From the cell containing the given text, extract its center point as [X, Y] coordinate. 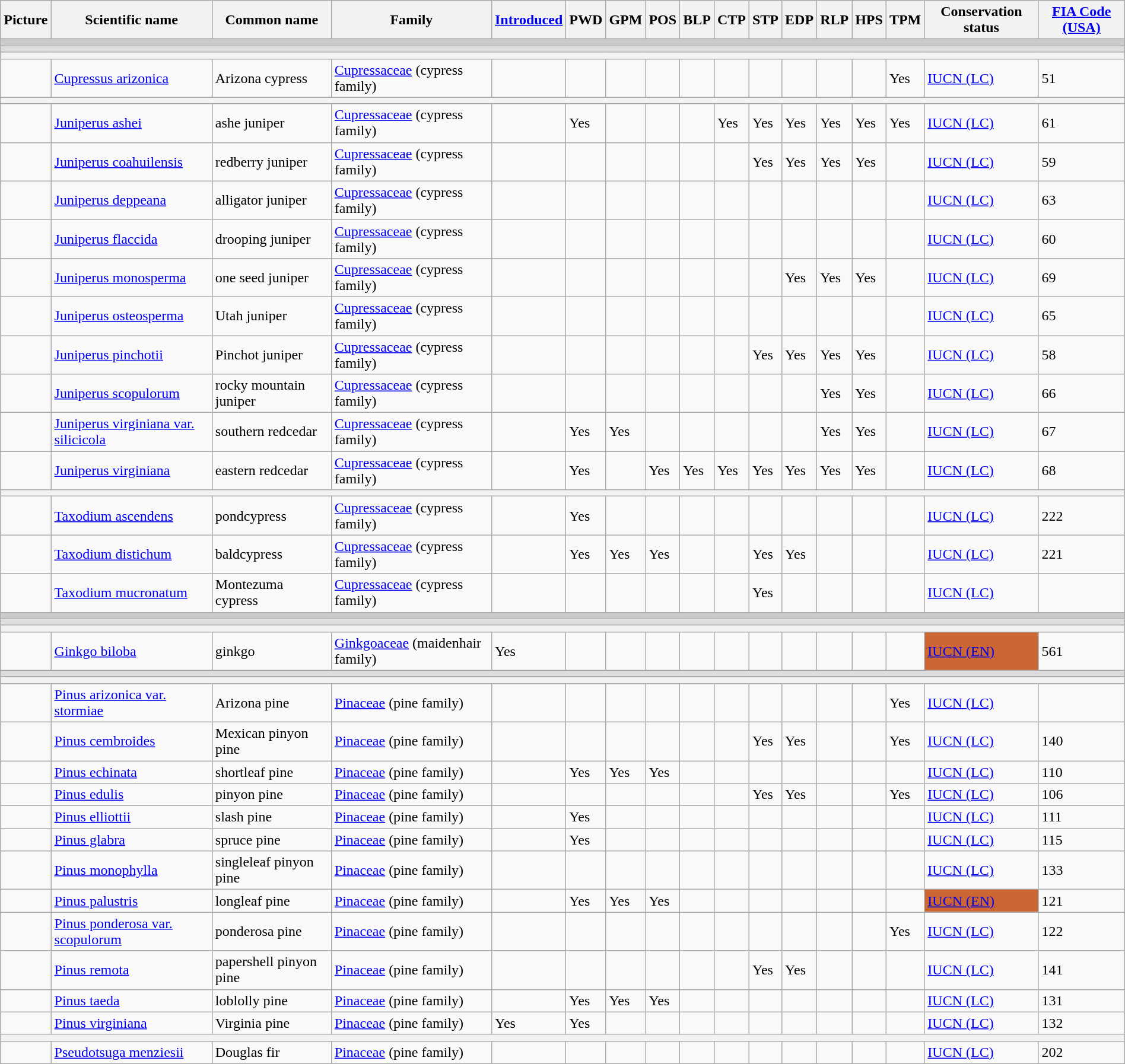
ashe juniper [272, 123]
122 [1081, 931]
CTP [731, 20]
slash pine [272, 817]
Cupressus arizonica [132, 78]
BLP [697, 20]
Juniperus osteosperma [132, 316]
111 [1081, 817]
140 [1081, 741]
Pinus elliottii [132, 817]
PWD [586, 20]
Juniperus coahuilensis [132, 161]
69 [1081, 278]
GPM [625, 20]
Pinus taeda [132, 1001]
61 [1081, 123]
222 [1081, 516]
pinyon pine [272, 795]
132 [1081, 1023]
66 [1081, 394]
Taxodium mucronatum [132, 593]
65 [1081, 316]
68 [1081, 471]
FIA Code (USA) [1081, 20]
TPM [905, 20]
60 [1081, 238]
Virginia pine [272, 1023]
Juniperus scopulorum [132, 394]
longleaf pine [272, 901]
Pinus echinata [132, 772]
ponderosa pine [272, 931]
southern redcedar [272, 432]
Taxodium ascendens [132, 516]
shortleaf pine [272, 772]
POS [663, 20]
51 [1081, 78]
Ginkgoaceae (maidenhair family) [411, 651]
Ginkgo biloba [132, 651]
Pseudotsuga menziesii [132, 1052]
Pinus edulis [132, 795]
Arizona pine [272, 702]
141 [1081, 970]
redberry juniper [272, 161]
singleleaf pinyon pine [272, 871]
131 [1081, 1001]
Picture [26, 20]
papershell pinyon pine [272, 970]
Pinus cembroides [132, 741]
115 [1081, 840]
Pinus remota [132, 970]
Introduced [528, 20]
baldcypress [272, 554]
Pinus monophylla [132, 871]
Common name [272, 20]
EDP [800, 20]
loblolly pine [272, 1001]
110 [1081, 772]
Juniperus virginiana [132, 471]
Arizona cypress [272, 78]
Juniperus flaccida [132, 238]
Pinus arizonica var. stormiae [132, 702]
Juniperus monosperma [132, 278]
106 [1081, 795]
Scientific name [132, 20]
Juniperus ashei [132, 123]
58 [1081, 355]
Pinchot juniper [272, 355]
Taxodium distichum [132, 554]
Utah juniper [272, 316]
561 [1081, 651]
Family [411, 20]
Montezuma cypress [272, 593]
one seed juniper [272, 278]
Pinus palustris [132, 901]
rocky mountain juniper [272, 394]
Pinus ponderosa var. scopulorum [132, 931]
HPS [869, 20]
Juniperus deppeana [132, 200]
121 [1081, 901]
Pinus virginiana [132, 1023]
Conservation status [981, 20]
spruce pine [272, 840]
67 [1081, 432]
ginkgo [272, 651]
drooping juniper [272, 238]
Pinus glabra [132, 840]
133 [1081, 871]
RLP [834, 20]
alligator juniper [272, 200]
Mexican pinyon pine [272, 741]
STP [765, 20]
63 [1081, 200]
eastern redcedar [272, 471]
Douglas fir [272, 1052]
221 [1081, 554]
59 [1081, 161]
202 [1081, 1052]
Juniperus virginiana var. silicicola [132, 432]
pondcypress [272, 516]
Juniperus pinchotii [132, 355]
